Return the [x, y] coordinate for the center point of the cell that contains the specified text.  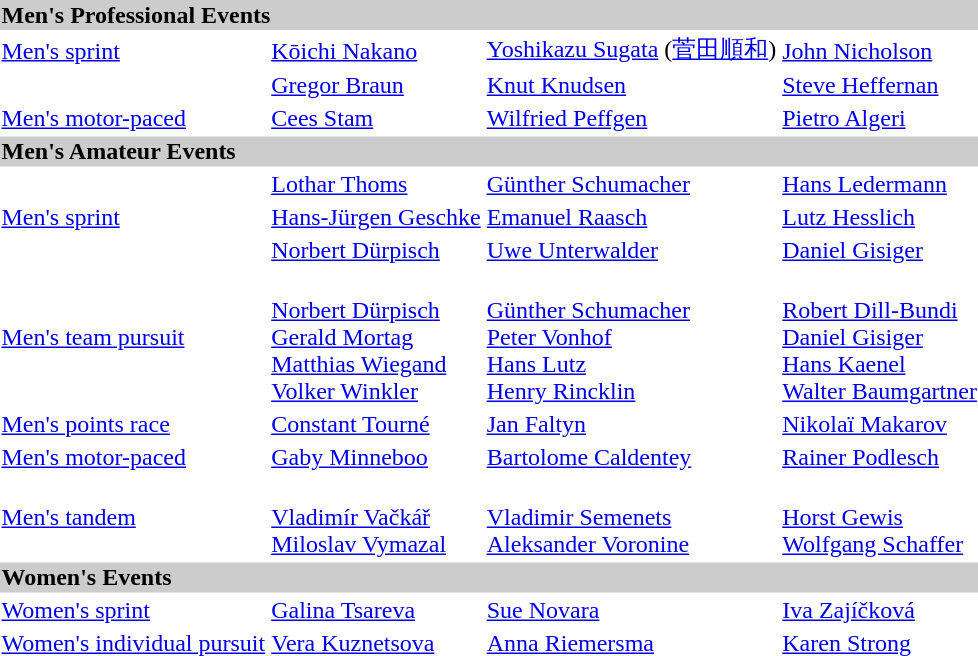
Galina Tsareva [376, 611]
Norbert Dürpisch [376, 251]
Knut Knudsen [632, 85]
Günther Schumacher [632, 185]
Wilfried Peffgen [632, 119]
Women's Events [489, 577]
Yoshikazu Sugata (菅田順和) [632, 50]
Men's team pursuit [134, 337]
Sue Novara [632, 611]
Constant Tourné [376, 425]
Uwe Unterwalder [632, 251]
Men's points race [134, 425]
Lothar Thoms [376, 185]
Hans-Jürgen Geschke [376, 217]
Bartolome Caldentey [632, 457]
Gaby Minneboo [376, 457]
Cees Stam [376, 119]
Vladimír Vačkář Miloslav Vymazal [376, 518]
Emanuel Raasch [632, 217]
Women's sprint [134, 611]
Men's Professional Events [489, 15]
Norbert Dürpisch Gerald Mortag Matthias Wiegand Volker Winkler [376, 337]
Jan Faltyn [632, 425]
Vladimir Semenets Aleksander Voronine [632, 518]
Men's Amateur Events [489, 151]
Günther Schumacher Peter Vonhof Hans Lutz Henry Rincklin [632, 337]
Men's tandem [134, 518]
Gregor Braun [376, 85]
Kōichi Nakano [376, 50]
